Extract the (x, y) coordinate from the center of the cell holding the provided text.  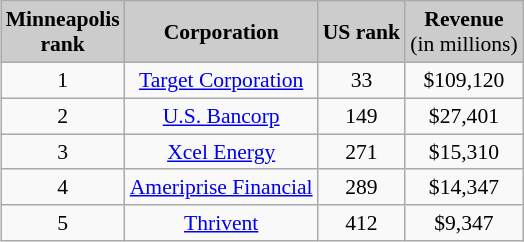
33 (362, 80)
U.S. Bancorp (222, 116)
Thrivent (222, 223)
Revenue(in millions) (464, 32)
Minneapolis rank (63, 32)
US rank (362, 32)
271 (362, 152)
2 (63, 116)
1 (63, 80)
5 (63, 223)
149 (362, 116)
Target Corporation (222, 80)
$27,401 (464, 116)
$109,120 (464, 80)
289 (362, 187)
412 (362, 223)
4 (63, 187)
3 (63, 152)
Ameriprise Financial (222, 187)
$15,310 (464, 152)
Xcel Energy (222, 152)
$9,347 (464, 223)
$14,347 (464, 187)
Corporation (222, 32)
